Scan for the cell matching the given text and deliver its [x, y] coordinate at center. 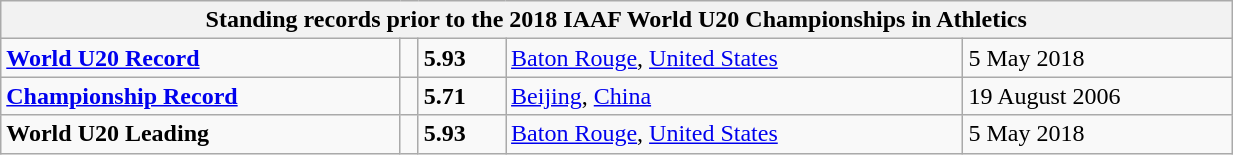
Beijing, China [734, 96]
World U20 Leading [200, 134]
Championship Record [200, 96]
5.71 [462, 96]
19 August 2006 [1098, 96]
World U20 Record [200, 58]
Standing records prior to the 2018 IAAF World U20 Championships in Athletics [616, 20]
